Pinpoint the cell where the given text exists, returning its (x, y) midpoint coordinate. 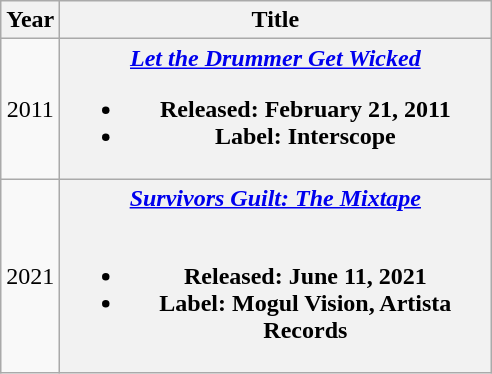
2021 (30, 276)
2011 (30, 109)
Survivors Guilt: The MixtapeReleased: June 11, 2021Label: Mogul Vision, Artista Records (276, 276)
Year (30, 20)
Title (276, 20)
Let the Drummer Get WickedReleased: February 21, 2011Label: Interscope (276, 109)
